Search for the cell housing the specified text and yield its (x, y) center coordinate. 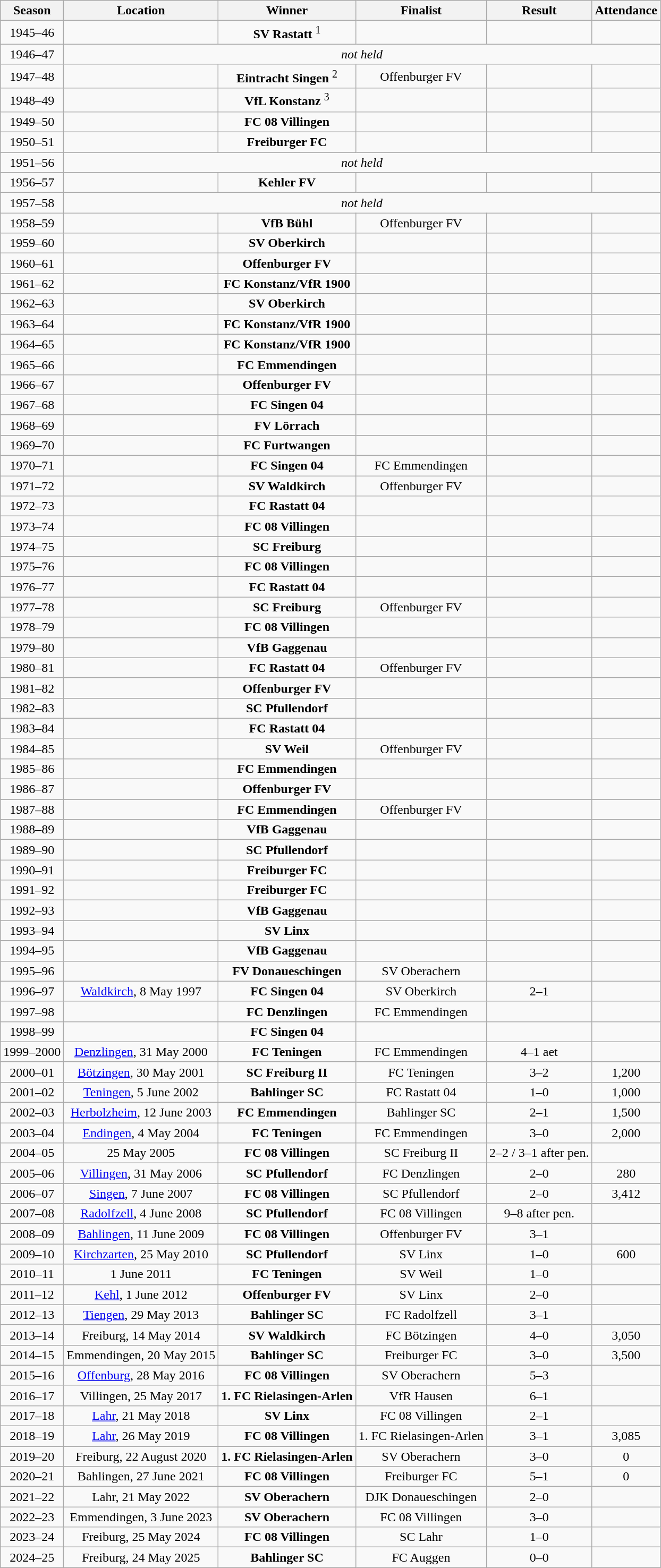
Lahr, 21 May 2022 (141, 1497)
FC Auggen (421, 1557)
FV Donaueschingen (287, 971)
1973–74 (32, 526)
1946–47 (32, 54)
1981–82 (32, 688)
Emmendingen, 3 June 2023 (141, 1517)
2003–04 (32, 1133)
2016–17 (32, 1395)
280 (626, 1173)
2014–15 (32, 1355)
2022–23 (32, 1517)
1982–83 (32, 708)
3,412 (626, 1194)
DJK Donaueschingen (421, 1497)
VfL Konstanz 3 (287, 100)
1976–77 (32, 587)
2013–14 (32, 1335)
2019–20 (32, 1456)
Teningen, 5 June 2002 (141, 1093)
6–1 (539, 1395)
1988–89 (32, 830)
1959–60 (32, 243)
Lahr, 26 May 2019 (141, 1436)
Result (539, 11)
1968–69 (32, 425)
1995–96 (32, 971)
1948–49 (32, 100)
FC Radolfzell (421, 1315)
1990–91 (32, 870)
Freiburg, 25 May 2024 (141, 1537)
1957–58 (32, 203)
1966–67 (32, 385)
FV Lörrach (287, 425)
2015–16 (32, 1375)
Waldkirch, 8 May 1997 (141, 991)
5–3 (539, 1375)
Emmendingen, 20 May 2015 (141, 1355)
1983–84 (32, 728)
5–1 (539, 1477)
Season (32, 11)
1,000 (626, 1093)
1992–93 (32, 910)
Bahlingen, 27 June 2021 (141, 1477)
1961–62 (32, 284)
Lahr, 21 May 2018 (141, 1416)
Kehler FV (287, 183)
1997–98 (32, 1011)
600 (626, 1254)
2011–12 (32, 1294)
2017–18 (32, 1416)
Eintracht Singen 2 (287, 76)
SC Lahr (421, 1537)
Freiburg, 22 August 2020 (141, 1456)
2024–25 (32, 1557)
2004–05 (32, 1153)
2,000 (626, 1133)
1994–95 (32, 951)
Attendance (626, 11)
Bahlingen, 11 June 2009 (141, 1234)
Singen, 7 June 2007 (141, 1194)
1984–85 (32, 748)
1964–65 (32, 344)
2010–11 (32, 1274)
SV Rastatt 1 (287, 33)
9–8 after pen. (539, 1214)
1985–86 (32, 769)
2008–09 (32, 1234)
2021–22 (32, 1497)
1949–50 (32, 122)
1951–56 (32, 163)
3–2 (539, 1072)
1975–76 (32, 567)
Villingen, 25 May 2017 (141, 1395)
2023–24 (32, 1537)
Radolfzell, 4 June 2008 (141, 1214)
1978–79 (32, 627)
3,050 (626, 1335)
3,500 (626, 1355)
1999–2000 (32, 1052)
Freiburg, 14 May 2014 (141, 1335)
Endingen, 4 May 2004 (141, 1133)
1 June 2011 (141, 1274)
Kirchzarten, 25 May 2010 (141, 1254)
2006–07 (32, 1194)
Finalist (421, 11)
1993–94 (32, 931)
1986–87 (32, 789)
2–2 / 3–1 after pen. (539, 1153)
1987–88 (32, 809)
0–0 (539, 1557)
2020–21 (32, 1477)
1962–63 (32, 304)
1958–59 (32, 223)
VfR Hausen (421, 1395)
1950–51 (32, 142)
Winner (287, 11)
1,500 (626, 1113)
Denzlingen, 31 May 2000 (141, 1052)
Villingen, 31 May 2006 (141, 1173)
1960–61 (32, 263)
2009–10 (32, 1254)
1963–64 (32, 324)
1967–68 (32, 405)
2007–08 (32, 1214)
2005–06 (32, 1173)
1998–99 (32, 1032)
Freiburg, 24 May 2025 (141, 1557)
Location (141, 11)
1970–71 (32, 466)
2012–13 (32, 1315)
1971–72 (32, 486)
1974–75 (32, 547)
FC Bötzingen (421, 1335)
Bötzingen, 30 May 2001 (141, 1072)
2002–03 (32, 1113)
1991–92 (32, 890)
1947–48 (32, 76)
2000–01 (32, 1072)
Tiengen, 29 May 2013 (141, 1315)
1956–57 (32, 183)
1980–81 (32, 668)
FC Furtwangen (287, 446)
1969–70 (32, 446)
1972–73 (32, 506)
Offenburg, 28 May 2016 (141, 1375)
1996–97 (32, 991)
3,085 (626, 1436)
1,200 (626, 1072)
Kehl, 1 June 2012 (141, 1294)
1945–46 (32, 33)
VfB Bühl (287, 223)
2001–02 (32, 1093)
1989–90 (32, 850)
1979–80 (32, 647)
1977–78 (32, 607)
2018–19 (32, 1436)
Herbolzheim, 12 June 2003 (141, 1113)
25 May 2005 (141, 1153)
4–0 (539, 1335)
4–1 aet (539, 1052)
1965–66 (32, 364)
